Identify which cell holds the provided text, then report its (X, Y) central coordinate. 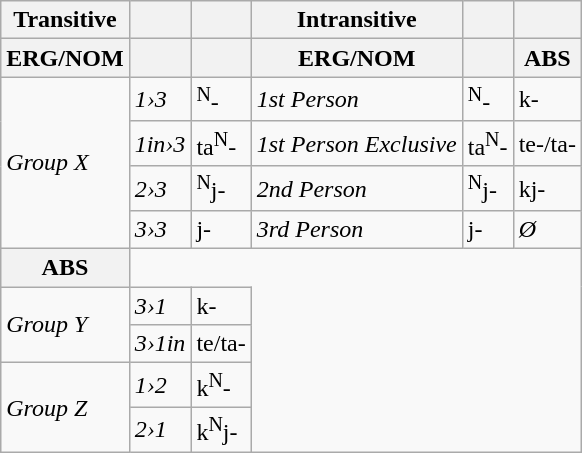
2›3 (160, 188)
kN- (221, 386)
3›1 (160, 306)
1›3 (160, 100)
kj- (547, 188)
3›1in (160, 344)
Ø (547, 230)
1›2 (160, 386)
3rd Person (356, 230)
Intransitive (356, 20)
kNj- (221, 430)
3›3 (160, 230)
1in›3 (160, 144)
2›1 (160, 430)
Group Y (65, 325)
1st Person Exclusive (356, 144)
Group Z (65, 408)
Group X (65, 163)
2nd Person (356, 188)
Transitive (65, 20)
1st Person (356, 100)
te-/ta- (547, 144)
te/ta- (221, 344)
